Scan for the cell matching the given text and deliver its [X, Y] coordinate at center. 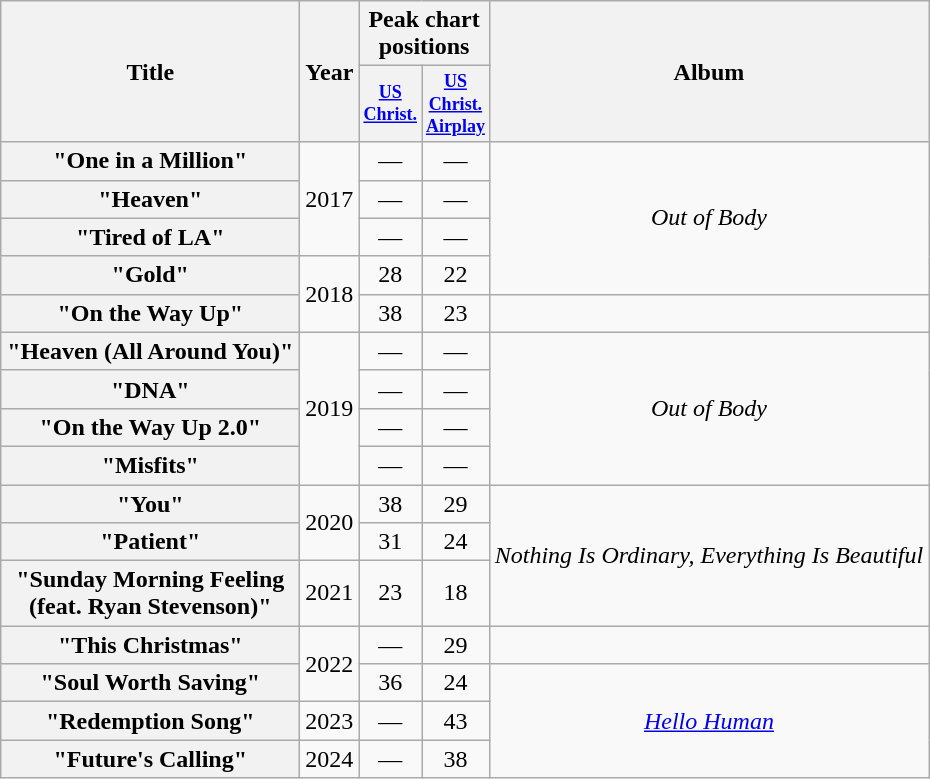
"On the Way Up" [150, 313]
Year [330, 72]
"Redemption Song" [150, 721]
"Tired of LA" [150, 237]
2017 [330, 199]
Hello Human [708, 721]
Title [150, 72]
2021 [330, 594]
"Heaven (All Around You)" [150, 351]
43 [456, 721]
"One in a Million" [150, 161]
"Future's Calling" [150, 759]
"Soul Worth Saving" [150, 683]
USChrist.Airplay [456, 104]
"Gold" [150, 275]
"Heaven" [150, 199]
36 [390, 683]
28 [390, 275]
"On the Way Up 2.0" [150, 427]
2020 [330, 523]
"You" [150, 504]
USChrist. [390, 104]
2019 [330, 408]
22 [456, 275]
2023 [330, 721]
"This Christmas" [150, 645]
Album [708, 72]
2022 [330, 664]
2024 [330, 759]
"Sunday Morning Feeling (feat. Ryan Stevenson)" [150, 594]
Peak chart positions [424, 34]
31 [390, 542]
"Patient" [150, 542]
2018 [330, 294]
Nothing Is Ordinary, Everything Is Beautiful [708, 556]
"Misfits" [150, 465]
18 [456, 594]
"DNA" [150, 389]
